Return [X, Y] of the center of cell containing provided text 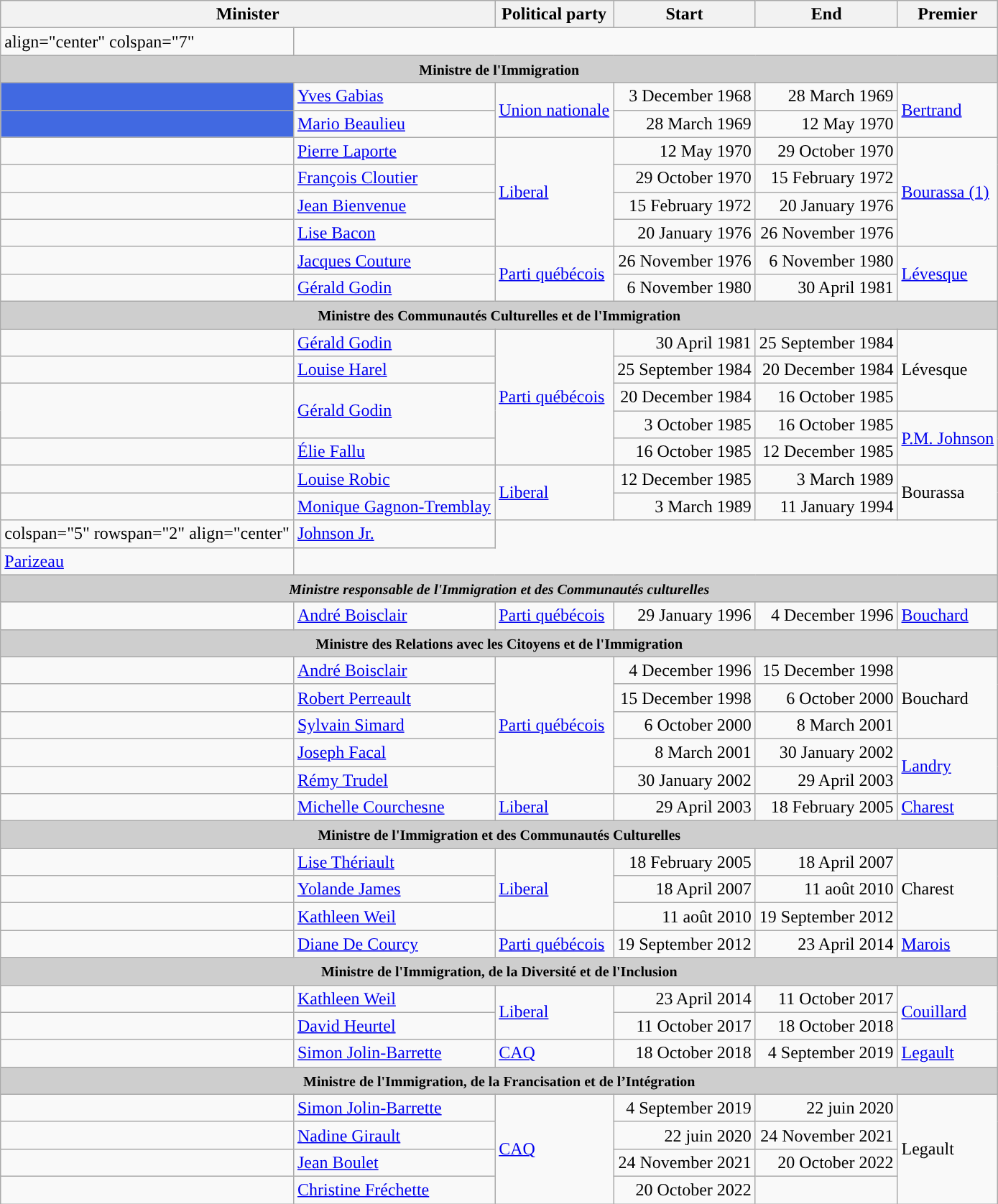
Ministre de l'Immigration [499, 69]
Sylvain Simard [394, 725]
3 October 1985 [685, 425]
Yves Gabias [394, 96]
Landry [948, 766]
Ministre des Communautés Culturelles et de l'Immigration [499, 315]
3 December 1968 [685, 96]
Louise Harel [394, 370]
End [826, 14]
Ministre des Relations avec les Citoyens et de l'Immigration [499, 643]
Ministre de l'Immigration et des Communautés Culturelles [499, 835]
29 January 1996 [685, 616]
Johnson Jr. [394, 534]
Rémy Trudel [394, 779]
Monique Gagnon-Tremblay [394, 506]
align="center" colspan="7" [147, 42]
Couillard [948, 1012]
Yolande James [394, 889]
Marois [948, 944]
Jean Bienvenue [394, 205]
Ministre responsable de l'Immigration et des Communautés culturelles [499, 588]
Louise Robic [394, 479]
David Heurtel [394, 1026]
P.M. Johnson [948, 438]
Pierre Laporte [394, 151]
Bourassa (1) [948, 192]
Bertrand [948, 110]
Ministre de l'Immigration, de la Diversité et de l'Inclusion [499, 971]
Parizeau [147, 561]
Ministre de l'Immigration, de la Francisation et de l’Intégration [499, 1080]
Jean Boulet [394, 1162]
Christine Fréchette [394, 1190]
Start [685, 14]
Political party [555, 14]
Bourassa [948, 493]
Robert Perreault [394, 698]
Joseph Facal [394, 752]
Union nationale [555, 110]
colspan="5" rowspan="2" align="center" [147, 534]
Élie Fallu [394, 452]
Premier [948, 14]
Nadine Girault [394, 1135]
Jacques Couture [394, 260]
Mario Beaulieu [394, 124]
Lise Thériault [394, 862]
Minister [248, 14]
Diane De Courcy [394, 944]
Michelle Courchesne [394, 807]
François Cloutier [394, 178]
11 January 1994 [826, 506]
Lise Bacon [394, 233]
